Find where the given text appears and provide that cell's center as [x, y] coordinate. 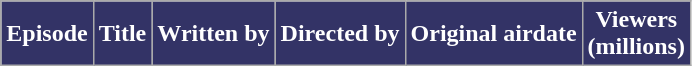
Title [122, 34]
Written by [214, 34]
Viewers(millions) [636, 34]
Episode [47, 34]
Original airdate [494, 34]
Directed by [340, 34]
